Scan for the cell matching the given text and deliver its [x, y] coordinate at center. 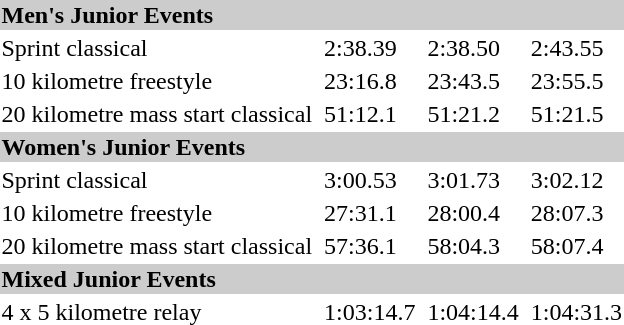
3:01.73 [473, 180]
57:36.1 [370, 246]
23:55.5 [576, 81]
51:21.5 [576, 114]
2:38.50 [473, 48]
28:00.4 [473, 213]
23:43.5 [473, 81]
Men's Junior Events [312, 15]
58:04.3 [473, 246]
Mixed Junior Events [312, 279]
51:21.2 [473, 114]
3:02.12 [576, 180]
2:38.39 [370, 48]
27:31.1 [370, 213]
28:07.3 [576, 213]
2:43.55 [576, 48]
51:12.1 [370, 114]
3:00.53 [370, 180]
23:16.8 [370, 81]
Women's Junior Events [312, 147]
58:07.4 [576, 246]
